Output the (x, y) coordinate of the center of the cell containing the given text.  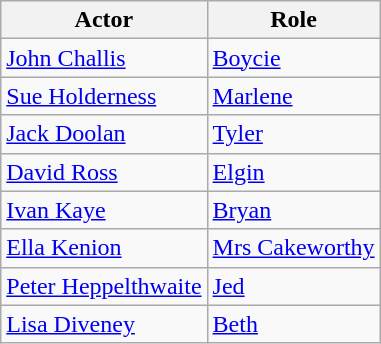
Mrs Cakeworthy (294, 248)
Jack Doolan (104, 134)
Elgin (294, 172)
Tyler (294, 134)
David Ross (104, 172)
Marlene (294, 96)
Actor (104, 20)
Ella Kenion (104, 248)
Boycie (294, 58)
John Challis (104, 58)
Lisa Diveney (104, 324)
Ivan Kaye (104, 210)
Role (294, 20)
Jed (294, 286)
Sue Holderness (104, 96)
Beth (294, 324)
Peter Heppelthwaite (104, 286)
Bryan (294, 210)
